Return [X, Y] of the center of cell containing provided text 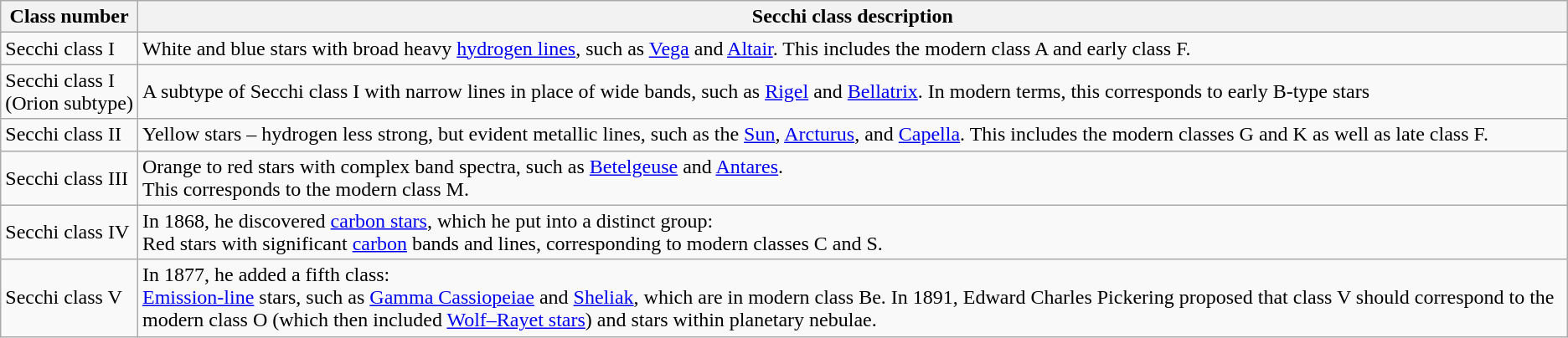
Secchi class V [70, 298]
Class number [70, 17]
White and blue stars with broad heavy hydrogen lines, such as Vega and Altair. This includes the modern class A and early class F. [853, 49]
Secchi class I [70, 49]
Secchi class III [70, 177]
Secchi class description [853, 17]
Orange to red stars with complex band spectra, such as Betelgeuse and Antares.This corresponds to the modern class M. [853, 177]
Secchi class II [70, 135]
Secchi class IV [70, 233]
Secchi class I(Orion subtype) [70, 92]
